Identify which cell holds the provided text, then report its [X, Y] central coordinate. 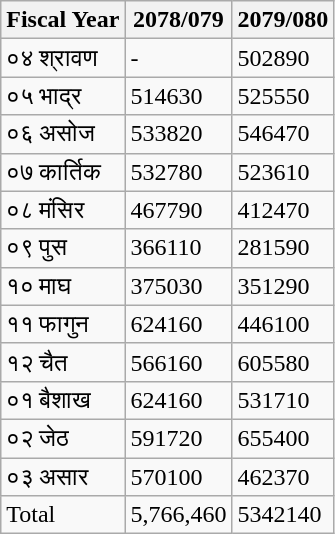
०६ असोज [63, 134]
570100 [178, 477]
351290 [283, 286]
2078/079 [178, 20]
281590 [283, 248]
525550 [283, 96]
०५ भाद्र [63, 96]
०३ असार [63, 477]
०४ श्रावण [63, 58]
533820 [178, 134]
366110 [178, 248]
375030 [178, 286]
605580 [283, 362]
532780 [178, 172]
5,766,460 [178, 515]
१० माघ [63, 286]
514630 [178, 96]
412470 [283, 210]
Fiscal Year [63, 20]
467790 [178, 210]
591720 [178, 438]
2079/080 [283, 20]
546470 [283, 134]
०८ मंसिर [63, 210]
502890 [283, 58]
Total [63, 515]
462370 [283, 477]
०९ पुस [63, 248]
655400 [283, 438]
०७ कार्तिक [63, 172]
566160 [178, 362]
531710 [283, 400]
- [178, 58]
5342140 [283, 515]
०२ जेठ [63, 438]
०१ बैशाख [63, 400]
523610 [283, 172]
११ फागुन [63, 324]
१२ चैत [63, 362]
446100 [283, 324]
